Detect which cell encompasses the target text, then output its (x, y) center coordinate. 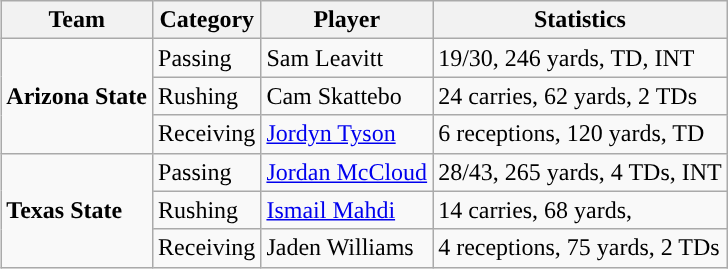
Team (77, 20)
Arizona State (77, 96)
Sam Leavitt (347, 58)
24 carries, 62 yards, 2 TDs (580, 96)
Jaden Williams (347, 248)
Player (347, 20)
Jordan McCloud (347, 172)
Cam Skattebo (347, 96)
Jordyn Tyson (347, 134)
Statistics (580, 20)
Texas State (77, 210)
14 carries, 68 yards, (580, 210)
28/43, 265 yards, 4 TDs, INT (580, 172)
Ismail Mahdi (347, 210)
Category (207, 20)
4 receptions, 75 yards, 2 TDs (580, 248)
19/30, 246 yards, TD, INT (580, 58)
6 receptions, 120 yards, TD (580, 134)
